Locate the cell with the specified text and output its (x, y) center coordinate. 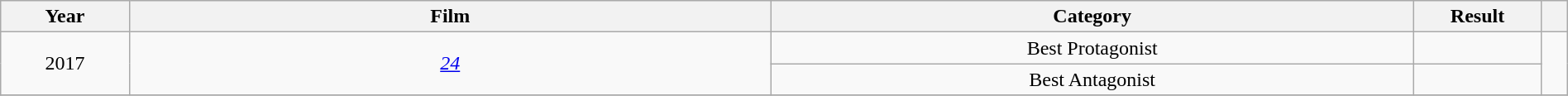
Film (450, 17)
Category (1092, 17)
2017 (65, 64)
Best Protagonist (1092, 48)
Best Antagonist (1092, 79)
Result (1477, 17)
Year (65, 17)
24 (450, 64)
